Find where the given text appears and provide that cell's center as (x, y) coordinate. 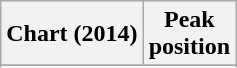
Chart (2014) (72, 34)
Peakposition (189, 34)
